Determine the (X, Y) coordinate at the center of the cell enclosing the given text.  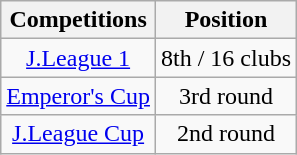
J.League 1 (78, 58)
Position (226, 20)
3rd round (226, 96)
J.League Cup (78, 134)
Competitions (78, 20)
8th / 16 clubs (226, 58)
2nd round (226, 134)
Emperor's Cup (78, 96)
